Detect which cell encompasses the target text, then output its (X, Y) center coordinate. 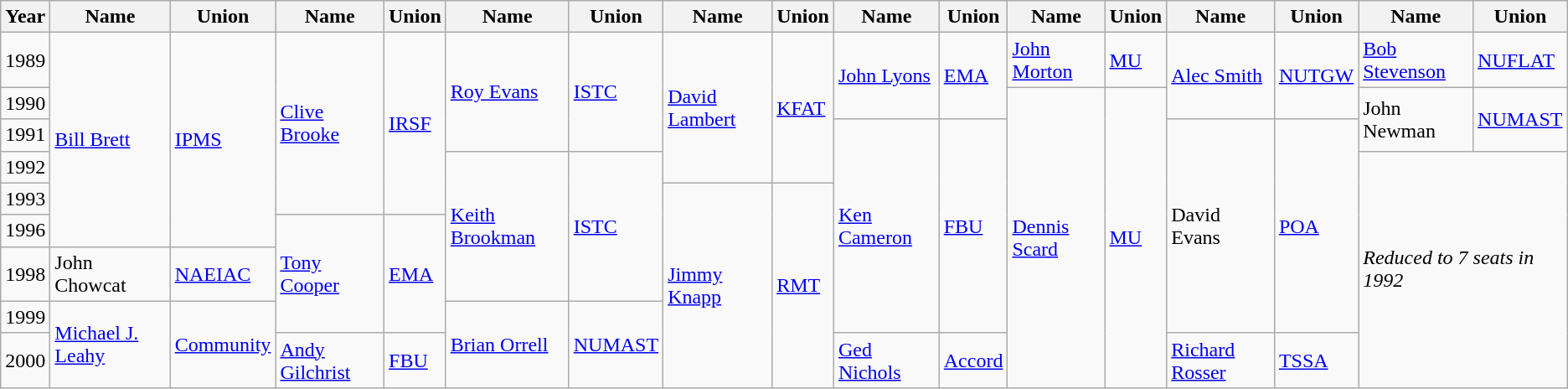
Ged Nichols (886, 360)
Accord (973, 360)
David Lambert (718, 107)
NUTGW (1316, 75)
NAEIAC (223, 273)
Reduced to 7 seats in 1992 (1463, 269)
NUFLAT (1521, 60)
Andy Gilchrist (330, 360)
Tony Cooper (330, 273)
David Evans (1221, 226)
1992 (25, 167)
John Morton (1056, 60)
John Lyons (886, 75)
1996 (25, 231)
Bill Brett (111, 139)
POA (1316, 226)
Ken Cameron (886, 226)
Clive Brooke (330, 124)
Alec Smith (1221, 75)
Brian Orrell (508, 344)
1990 (25, 103)
Year (25, 17)
Keith Brookman (508, 226)
TSSA (1316, 360)
1989 (25, 60)
RMT (803, 285)
Jimmy Knapp (718, 285)
Roy Evans (508, 92)
John Chowcat (111, 273)
1999 (25, 317)
Dennis Scard (1056, 237)
1998 (25, 273)
1993 (25, 199)
1991 (25, 135)
IPMS (223, 139)
Bob Stevenson (1416, 60)
IRSF (415, 124)
Michael J. Leahy (111, 344)
2000 (25, 360)
Community (223, 344)
KFAT (803, 107)
Richard Rosser (1221, 360)
John Newman (1416, 119)
